Return [x, y] of the center of cell containing provided text 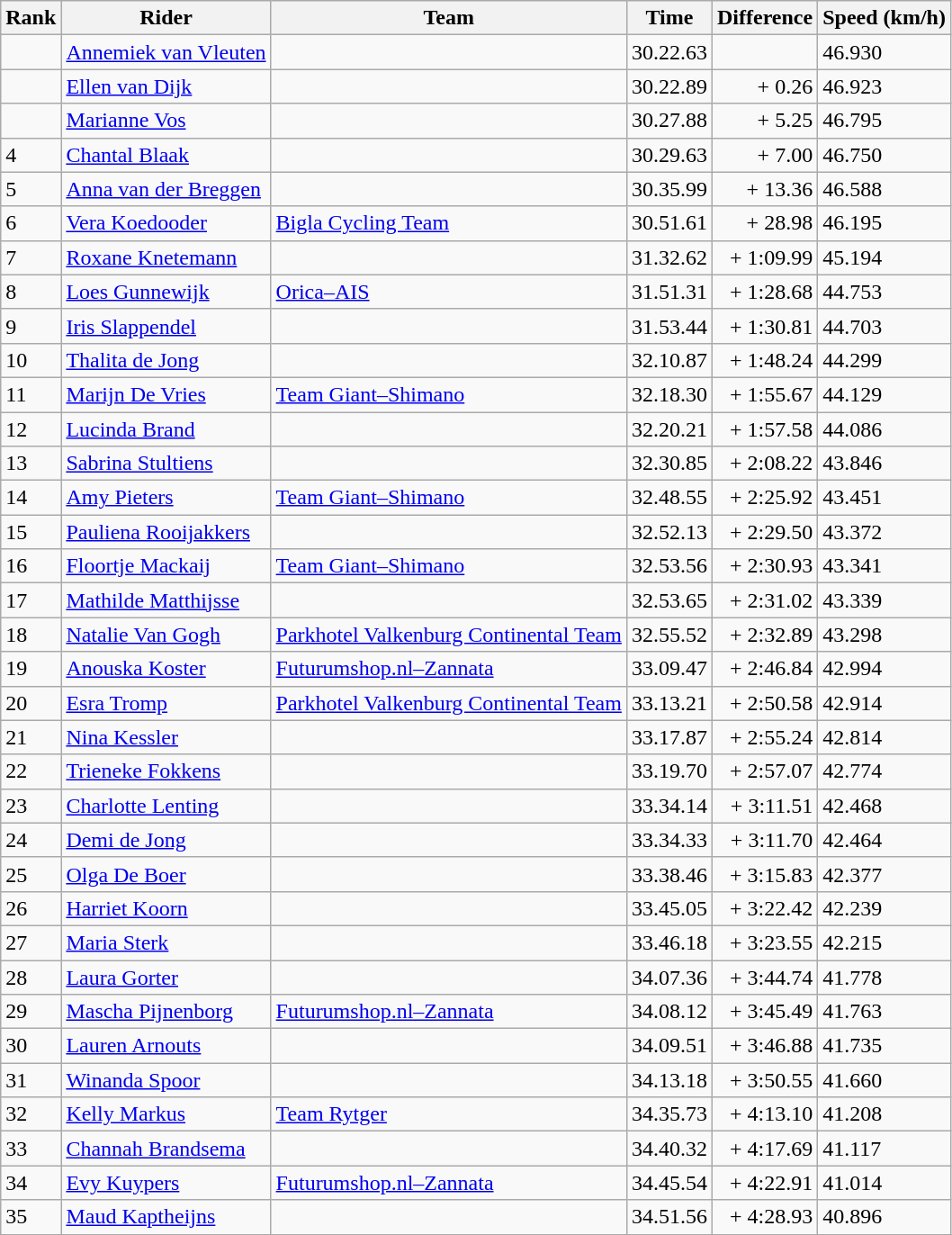
15 [31, 532]
22 [31, 771]
Team [448, 18]
25 [31, 874]
Anna van der Breggen [166, 189]
32.10.87 [669, 360]
42.239 [885, 908]
+ 4:22.91 [765, 1183]
+ 2:29.50 [765, 532]
30.22.89 [669, 86]
Ellen van Dijk [166, 86]
5 [31, 189]
44.703 [885, 326]
6 [31, 223]
32.18.30 [669, 394]
4 [31, 155]
43.846 [885, 464]
Loes Gunnewijk [166, 292]
+ 7.00 [765, 155]
19 [31, 669]
33.13.21 [669, 703]
34.09.51 [669, 1046]
41.014 [885, 1183]
43.451 [885, 498]
+ 1:48.24 [765, 360]
42.814 [885, 737]
13 [31, 464]
34.35.73 [669, 1114]
Rider [166, 18]
42.468 [885, 806]
42.377 [885, 874]
46.195 [885, 223]
21 [31, 737]
43.341 [885, 566]
31.53.44 [669, 326]
30.22.63 [669, 52]
18 [31, 635]
Thalita de Jong [166, 360]
+ 3:11.70 [765, 840]
16 [31, 566]
Mascha Pijnenborg [166, 1012]
34.51.56 [669, 1217]
35 [31, 1217]
+ 4:13.10 [765, 1114]
32.20.21 [669, 429]
20 [31, 703]
34.45.54 [669, 1183]
41.778 [885, 977]
+ 3:23.55 [765, 942]
Team Rytger [448, 1114]
+ 1:55.67 [765, 394]
33.38.46 [669, 874]
10 [31, 360]
44.086 [885, 429]
32.48.55 [669, 498]
Maria Sterk [166, 942]
34.08.12 [669, 1012]
12 [31, 429]
28 [31, 977]
33.34.33 [669, 840]
Rank [31, 18]
33.34.14 [669, 806]
+ 3:46.88 [765, 1046]
42.215 [885, 942]
Chantal Blaak [166, 155]
34.13.18 [669, 1080]
Natalie Van Gogh [166, 635]
Difference [765, 18]
30.51.61 [669, 223]
34.40.32 [669, 1149]
+ 4:28.93 [765, 1217]
29 [31, 1012]
+ 5.25 [765, 121]
Trieneke Fokkens [166, 771]
Speed (km/h) [885, 18]
Orica–AIS [448, 292]
+ 3:15.83 [765, 874]
43.339 [885, 600]
45.194 [885, 257]
46.923 [885, 86]
Charlotte Lenting [166, 806]
+ 4:17.69 [765, 1149]
17 [31, 600]
Iris Slappendel [166, 326]
+ 2:50.58 [765, 703]
Roxane Knetemann [166, 257]
+ 3:11.51 [765, 806]
Marianne Vos [166, 121]
46.795 [885, 121]
33.17.87 [669, 737]
32 [31, 1114]
32.30.85 [669, 464]
41.735 [885, 1046]
34 [31, 1183]
40.896 [885, 1217]
+ 2:30.93 [765, 566]
32.53.56 [669, 566]
46.588 [885, 189]
+ 2:57.07 [765, 771]
Lucinda Brand [166, 429]
Annemiek van Vleuten [166, 52]
32.53.65 [669, 600]
33.09.47 [669, 669]
46.930 [885, 52]
44.299 [885, 360]
34.07.36 [669, 977]
42.994 [885, 669]
30.27.88 [669, 121]
33.19.70 [669, 771]
26 [31, 908]
32.52.13 [669, 532]
+ 3:50.55 [765, 1080]
43.372 [885, 532]
Evy Kuypers [166, 1183]
41.208 [885, 1114]
Winanda Spoor [166, 1080]
Mathilde Matthijsse [166, 600]
42.464 [885, 840]
42.774 [885, 771]
+ 1:57.58 [765, 429]
27 [31, 942]
+ 2:08.22 [765, 464]
14 [31, 498]
Bigla Cycling Team [448, 223]
33 [31, 1149]
8 [31, 292]
41.660 [885, 1080]
Lauren Arnouts [166, 1046]
41.117 [885, 1149]
32.55.52 [669, 635]
+ 2:32.89 [765, 635]
44.753 [885, 292]
33.45.05 [669, 908]
Nina Kessler [166, 737]
23 [31, 806]
+ 2:46.84 [765, 669]
Marijn De Vries [166, 394]
Pauliena Rooijakkers [166, 532]
Sabrina Stultiens [166, 464]
+ 3:22.42 [765, 908]
11 [31, 394]
Anouska Koster [166, 669]
Amy Pieters [166, 498]
Maud Kaptheijns [166, 1217]
Kelly Markus [166, 1114]
+ 3:44.74 [765, 977]
+ 13.36 [765, 189]
+ 1:09.99 [765, 257]
+ 3:45.49 [765, 1012]
+ 1:30.81 [765, 326]
24 [31, 840]
Floortje Mackaij [166, 566]
+ 2:55.24 [765, 737]
30.29.63 [669, 155]
+ 1:28.68 [765, 292]
43.298 [885, 635]
31 [31, 1080]
Olga De Boer [166, 874]
41.763 [885, 1012]
31.51.31 [669, 292]
+ 0.26 [765, 86]
Channah Brandsema [166, 1149]
33.46.18 [669, 942]
Laura Gorter [166, 977]
Time [669, 18]
9 [31, 326]
Vera Koedooder [166, 223]
31.32.62 [669, 257]
44.129 [885, 394]
Demi de Jong [166, 840]
42.914 [885, 703]
30 [31, 1046]
46.750 [885, 155]
+ 2:25.92 [765, 498]
Esra Tromp [166, 703]
+ 28.98 [765, 223]
7 [31, 257]
Harriet Koorn [166, 908]
30.35.99 [669, 189]
+ 2:31.02 [765, 600]
